Return the [X, Y] coordinate for the center point of the cell that contains the specified text.  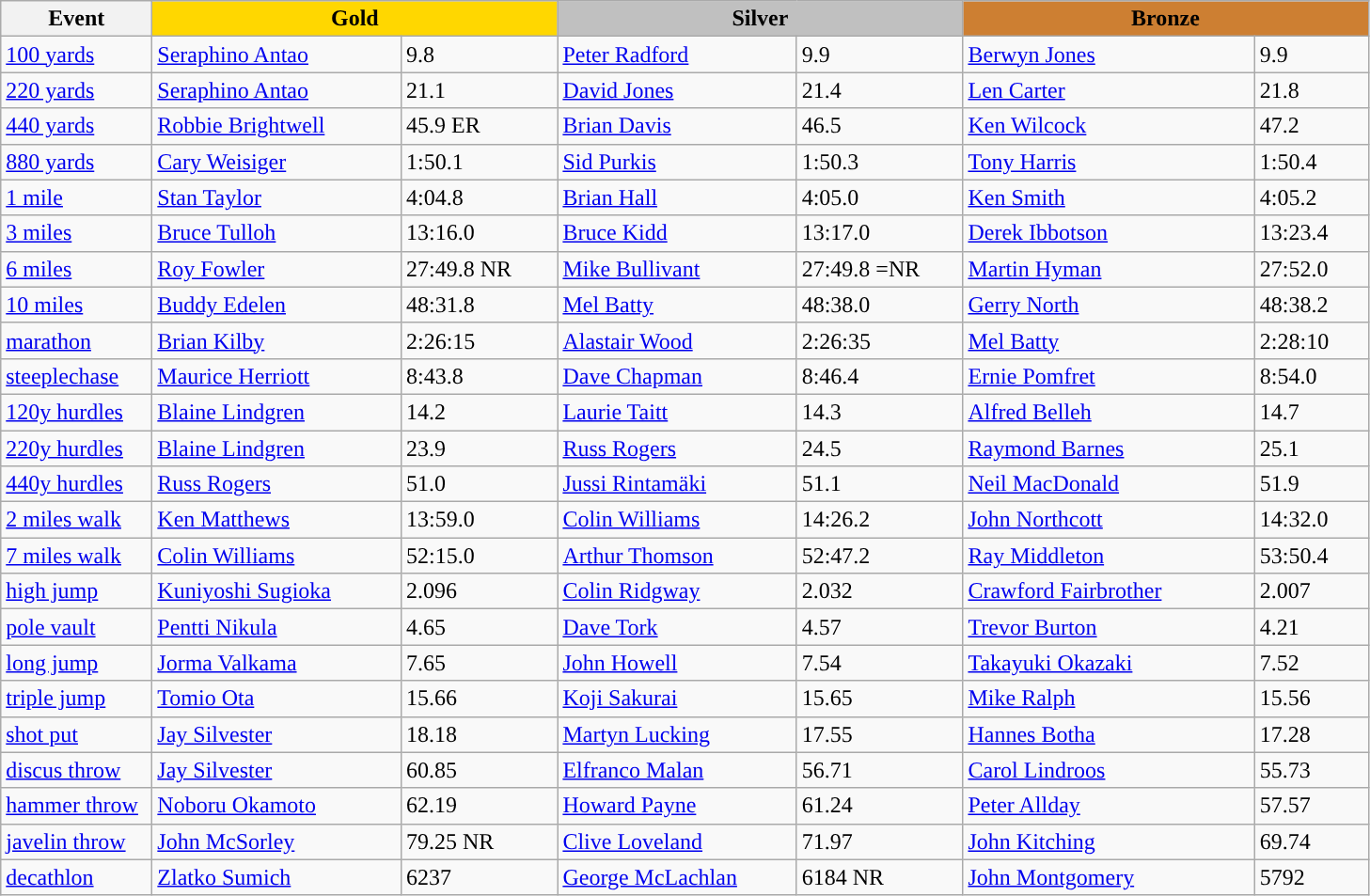
79.25 NR [479, 841]
45.9 ER [479, 126]
2.032 [880, 591]
decathlon [77, 877]
61.24 [880, 806]
220 yards [77, 90]
Arthur Thomson [677, 556]
John Kitching [1109, 841]
Roy Fowler [276, 269]
2.007 [1311, 591]
3 miles [77, 233]
27:52.0 [1311, 269]
4:04.8 [479, 197]
Carol Lindroos [1109, 770]
21.4 [880, 90]
Alastair Wood [677, 340]
7.52 [1311, 663]
17.55 [880, 734]
high jump [77, 591]
Hannes Botha [1109, 734]
4:05.2 [1311, 197]
55.73 [1311, 770]
hammer throw [77, 806]
Peter Radford [677, 55]
71.97 [880, 841]
25.1 [1311, 448]
440y hurdles [77, 484]
52:15.0 [479, 556]
John Howell [677, 663]
46.5 [880, 126]
48:38.0 [880, 305]
62.19 [479, 806]
48:31.8 [479, 305]
6 miles [77, 269]
56.71 [880, 770]
Crawford Fairbrother [1109, 591]
Elfranco Malan [677, 770]
Colin Ridgway [677, 591]
880 yards [77, 162]
14:26.2 [880, 520]
Tomio Ota [276, 699]
long jump [77, 663]
Jussi Rintamäki [677, 484]
Brian Hall [677, 197]
9.8 [479, 55]
discus throw [77, 770]
Koji Sakurai [677, 699]
8:46.4 [880, 376]
Dave Tork [677, 627]
2.096 [479, 591]
21.8 [1311, 90]
69.74 [1311, 841]
2 miles walk [77, 520]
1:50.4 [1311, 162]
Bruce Kidd [677, 233]
Ken Wilcock [1109, 126]
24.5 [880, 448]
2:28:10 [1311, 340]
Buddy Edelen [276, 305]
John McSorley [276, 841]
4.65 [479, 627]
1 mile [77, 197]
4.57 [880, 627]
Dave Chapman [677, 376]
47.2 [1311, 126]
100 yards [77, 55]
Gold [355, 19]
Stan Taylor [276, 197]
8:43.8 [479, 376]
Martyn Lucking [677, 734]
15.65 [880, 699]
120y hurdles [77, 412]
18.18 [479, 734]
Brian Davis [677, 126]
Martin Hyman [1109, 269]
13:59.0 [479, 520]
Jorma Valkama [276, 663]
220y hurdles [77, 448]
14.7 [1311, 412]
Ken Matthews [276, 520]
John Northcott [1109, 520]
Kuniyoshi Sugioka [276, 591]
4.21 [1311, 627]
27:49.8 NR [479, 269]
Ray Middleton [1109, 556]
57.57 [1311, 806]
David Jones [677, 90]
Bruce Tulloh [276, 233]
Clive Loveland [677, 841]
6184 NR [880, 877]
10 miles [77, 305]
Raymond Barnes [1109, 448]
15.66 [479, 699]
Ken Smith [1109, 197]
13:17.0 [880, 233]
pole vault [77, 627]
Event [77, 19]
Silver [760, 19]
14:32.0 [1311, 520]
Alfred Belleh [1109, 412]
Sid Purkis [677, 162]
440 yards [77, 126]
javelin throw [77, 841]
7.54 [880, 663]
Neil MacDonald [1109, 484]
48:38.2 [1311, 305]
7.65 [479, 663]
Robbie Brightwell [276, 126]
Gerry North [1109, 305]
Laurie Taitt [677, 412]
14.2 [479, 412]
8:54.0 [1311, 376]
Zlatko Sumich [276, 877]
14.3 [880, 412]
1:50.3 [880, 162]
21.1 [479, 90]
Peter Allday [1109, 806]
Takayuki Okazaki [1109, 663]
Maurice Herriott [276, 376]
shot put [77, 734]
27:49.8 =NR [880, 269]
steeplechase [77, 376]
Mike Bullivant [677, 269]
15.56 [1311, 699]
marathon [77, 340]
Bronze [1166, 19]
51.0 [479, 484]
triple jump [77, 699]
53:50.4 [1311, 556]
Derek Ibbotson [1109, 233]
Howard Payne [677, 806]
52:47.2 [880, 556]
George McLachlan [677, 877]
6237 [479, 877]
17.28 [1311, 734]
John Montgomery [1109, 877]
Cary Weisiger [276, 162]
60.85 [479, 770]
5792 [1311, 877]
Len Carter [1109, 90]
51.9 [1311, 484]
51.1 [880, 484]
2:26:35 [880, 340]
13:23.4 [1311, 233]
2:26:15 [479, 340]
7 miles walk [77, 556]
Mike Ralph [1109, 699]
Berwyn Jones [1109, 55]
Noboru Okamoto [276, 806]
Tony Harris [1109, 162]
4:05.0 [880, 197]
Trevor Burton [1109, 627]
Ernie Pomfret [1109, 376]
Pentti Nikula [276, 627]
Brian Kilby [276, 340]
23.9 [479, 448]
1:50.1 [479, 162]
13:16.0 [479, 233]
